Return the (x, y) coordinate for the center point of the cell that contains the specified text.  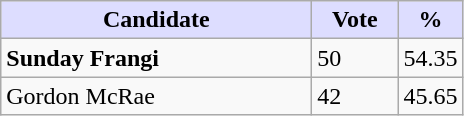
% (430, 20)
42 (355, 96)
45.65 (430, 96)
Sunday Frangi (156, 58)
Vote (355, 20)
Candidate (156, 20)
50 (355, 58)
54.35 (430, 58)
Gordon McRae (156, 96)
